Capture the cell that displays the provided text and extract its [x, y] central coordinate. 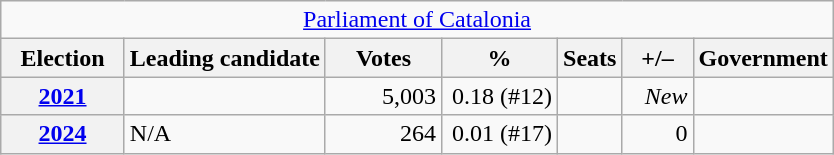
0 [658, 134]
Seats [590, 58]
New [658, 96]
% [499, 58]
264 [383, 134]
Election [63, 58]
N/A [224, 134]
5,003 [383, 96]
0.01 (#17) [499, 134]
0.18 (#12) [499, 96]
+/– [658, 58]
Leading candidate [224, 58]
Government [763, 58]
Votes [383, 58]
2021 [63, 96]
Parliament of Catalonia [418, 20]
2024 [63, 134]
